Capture the cell that displays the provided text and extract its (X, Y) central coordinate. 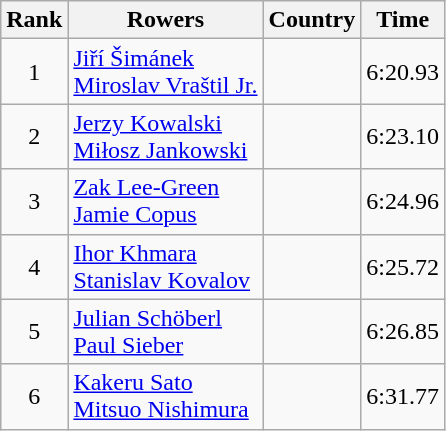
Rowers (166, 20)
Julian SchöberlPaul Sieber (166, 332)
6 (34, 396)
2 (34, 136)
Jiří ŠimánekMiroslav Vraštil Jr. (166, 72)
4 (34, 266)
Time (403, 20)
6:24.96 (403, 202)
1 (34, 72)
3 (34, 202)
Jerzy KowalskiMiłosz Jankowski (166, 136)
6:31.77 (403, 396)
Rank (34, 20)
Country (312, 20)
6:26.85 (403, 332)
6:20.93 (403, 72)
5 (34, 332)
Ihor KhmaraStanislav Kovalov (166, 266)
Zak Lee-GreenJamie Copus (166, 202)
Kakeru SatoMitsuo Nishimura (166, 396)
6:23.10 (403, 136)
6:25.72 (403, 266)
